Return the [x, y] coordinate for the center point of the cell that contains the specified text.  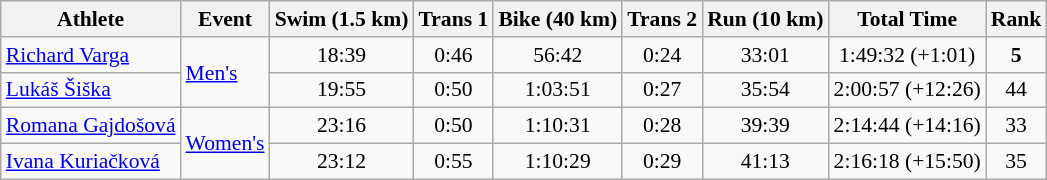
1:03:51 [558, 90]
Women's [226, 144]
Trans 2 [662, 19]
Swim (1.5 km) [342, 19]
2:14:44 (+14:16) [908, 126]
Romana Gajdošová [91, 126]
0:28 [662, 126]
Bike (40 km) [558, 19]
35 [1016, 162]
33 [1016, 126]
0:29 [662, 162]
56:42 [558, 55]
41:13 [765, 162]
18:39 [342, 55]
23:12 [342, 162]
2:00:57 (+12:26) [908, 90]
Lukáš Šiška [91, 90]
Athlete [91, 19]
Rank [1016, 19]
Total Time [908, 19]
Run (10 km) [765, 19]
39:39 [765, 126]
Ivana Kuriačková [91, 162]
35:54 [765, 90]
Event [226, 19]
Men's [226, 72]
1:49:32 (+1:01) [908, 55]
33:01 [765, 55]
1:10:29 [558, 162]
0:46 [453, 55]
44 [1016, 90]
0:55 [453, 162]
0:27 [662, 90]
0:24 [662, 55]
1:10:31 [558, 126]
Richard Varga [91, 55]
Trans 1 [453, 19]
23:16 [342, 126]
2:16:18 (+15:50) [908, 162]
19:55 [342, 90]
5 [1016, 55]
